Detect which cell encompasses the target text, then output its [X, Y] center coordinate. 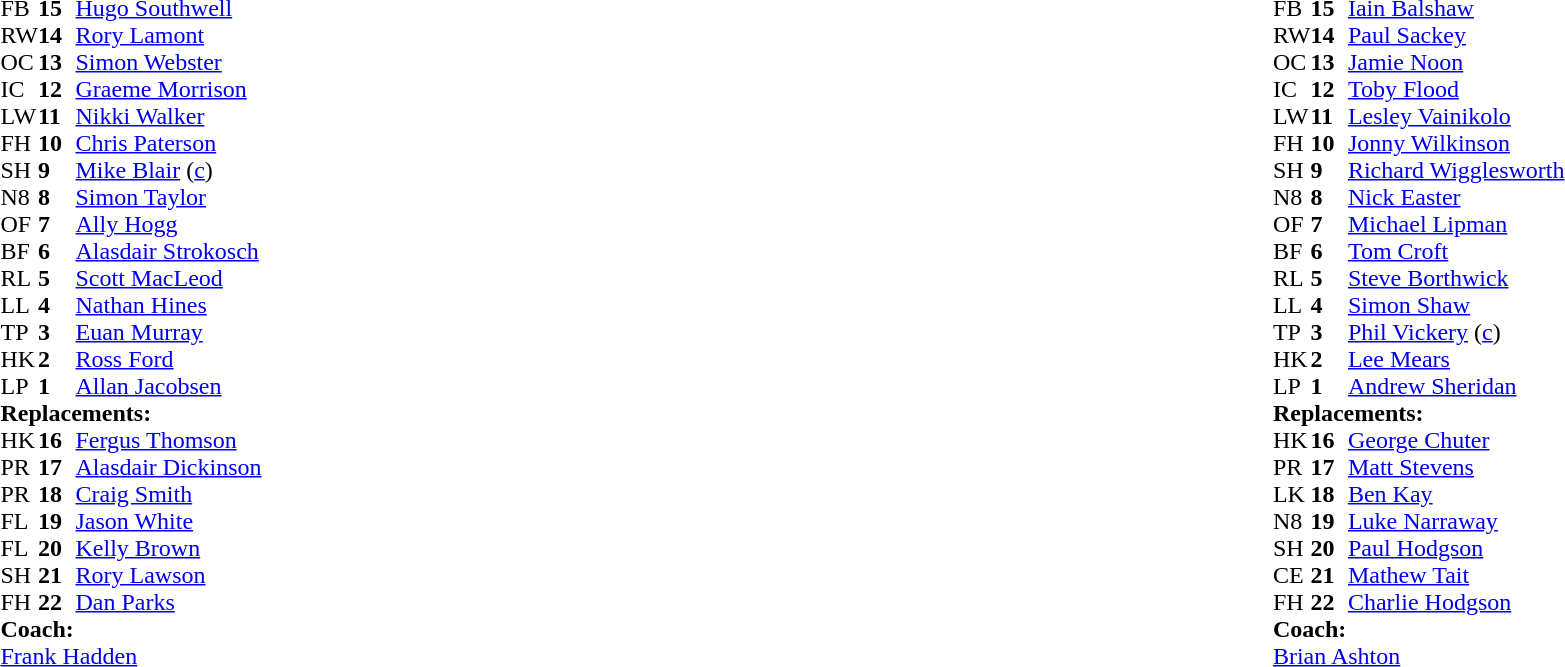
Charlie Hodgson [1456, 602]
Simon Taylor [169, 198]
Euan Murray [169, 332]
Tom Croft [1456, 252]
Toby Flood [1456, 90]
Michael Lipman [1456, 224]
Graeme Morrison [169, 90]
Richard Wigglesworth [1456, 170]
Paul Sackey [1456, 36]
Steve Borthwick [1456, 278]
Simon Shaw [1456, 306]
Matt Stevens [1456, 468]
Mike Blair (c) [169, 170]
George Chuter [1456, 440]
Paul Hodgson [1456, 548]
Lesley Vainikolo [1456, 116]
LK [1292, 494]
Alasdair Strokosch [169, 252]
Simon Webster [169, 62]
Kelly Brown [169, 548]
Ally Hogg [169, 224]
Jamie Noon [1456, 62]
Scott MacLeod [169, 278]
Nick Easter [1456, 198]
Chris Paterson [169, 144]
Dan Parks [169, 602]
Alasdair Dickinson [169, 468]
Allan Jacobsen [169, 386]
Ben Kay [1456, 494]
Fergus Thomson [169, 440]
CE [1292, 576]
Nikki Walker [169, 116]
Jason White [169, 522]
Ross Ford [169, 360]
Luke Narraway [1456, 522]
Rory Lawson [169, 576]
Jonny Wilkinson [1456, 144]
Andrew Sheridan [1456, 386]
Craig Smith [169, 494]
Nathan Hines [169, 306]
Mathew Tait [1456, 576]
Lee Mears [1456, 360]
Rory Lamont [169, 36]
Phil Vickery (c) [1456, 332]
